Return the (X, Y) coordinate for the center point of the cell that contains the specified text.  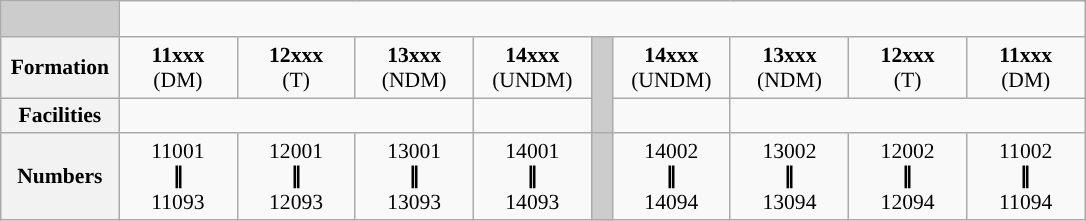
Numbers (60, 178)
Formation (60, 68)
12002∥12094 (908, 178)
11002∥11094 (1026, 178)
14002∥14094 (671, 178)
12001∥12093 (296, 178)
13001∥13093 (414, 178)
14001∥14093 (532, 178)
13002∥13094 (789, 178)
Facilities (60, 116)
11001∥11093 (178, 178)
